Search for the cell housing the specified text and yield its [X, Y] center coordinate. 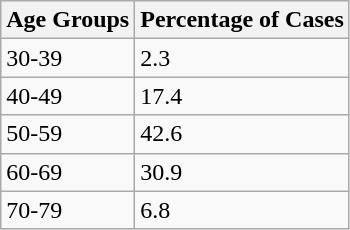
50-59 [68, 134]
6.8 [242, 210]
Percentage of Cases [242, 20]
2.3 [242, 58]
70-79 [68, 210]
60-69 [68, 172]
40-49 [68, 96]
30.9 [242, 172]
17.4 [242, 96]
30-39 [68, 58]
Age Groups [68, 20]
42.6 [242, 134]
